Identify which cell holds the provided text, then report its [x, y] central coordinate. 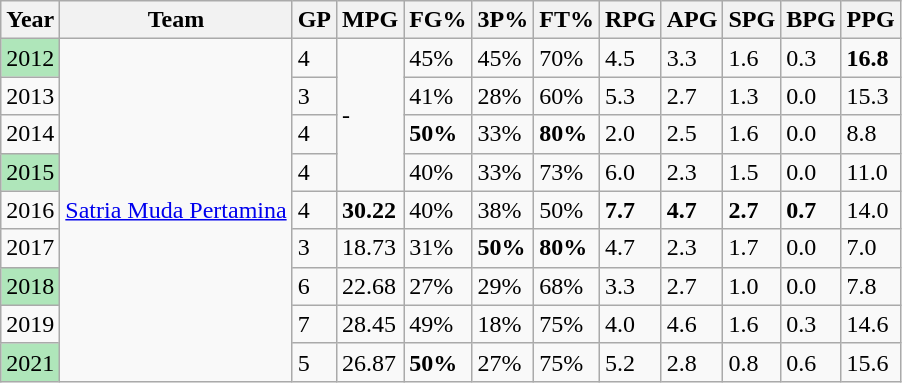
2016 [30, 210]
2021 [30, 362]
2018 [30, 286]
RPG [630, 20]
Team [176, 20]
6 [314, 286]
0.6 [811, 362]
1.5 [752, 172]
2014 [30, 134]
11.0 [870, 172]
30.22 [370, 210]
FT% [567, 20]
49% [438, 324]
- [370, 115]
5 [314, 362]
18.73 [370, 248]
2.5 [692, 134]
2017 [30, 248]
7.8 [870, 286]
2019 [30, 324]
15.3 [870, 96]
4.5 [630, 58]
70% [567, 58]
Satria Muda Pertamina [176, 210]
1.0 [752, 286]
2.8 [692, 362]
41% [438, 96]
5.2 [630, 362]
29% [503, 286]
15.6 [870, 362]
14.0 [870, 210]
6.0 [630, 172]
60% [567, 96]
MPG [370, 20]
73% [567, 172]
2012 [30, 58]
2.0 [630, 134]
4.6 [692, 324]
22.68 [370, 286]
0.8 [752, 362]
4.0 [630, 324]
28% [503, 96]
FG% [438, 20]
GP [314, 20]
5.3 [630, 96]
7.7 [630, 210]
1.3 [752, 96]
38% [503, 210]
3P% [503, 20]
7 [314, 324]
2013 [30, 96]
APG [692, 20]
68% [567, 286]
28.45 [370, 324]
Year [30, 20]
26.87 [370, 362]
16.8 [870, 58]
7.0 [870, 248]
0.7 [811, 210]
SPG [752, 20]
8.8 [870, 134]
18% [503, 324]
31% [438, 248]
PPG [870, 20]
1.7 [752, 248]
14.6 [870, 324]
2015 [30, 172]
BPG [811, 20]
